Extract the [x, y] coordinate from the center of the cell holding the provided text.  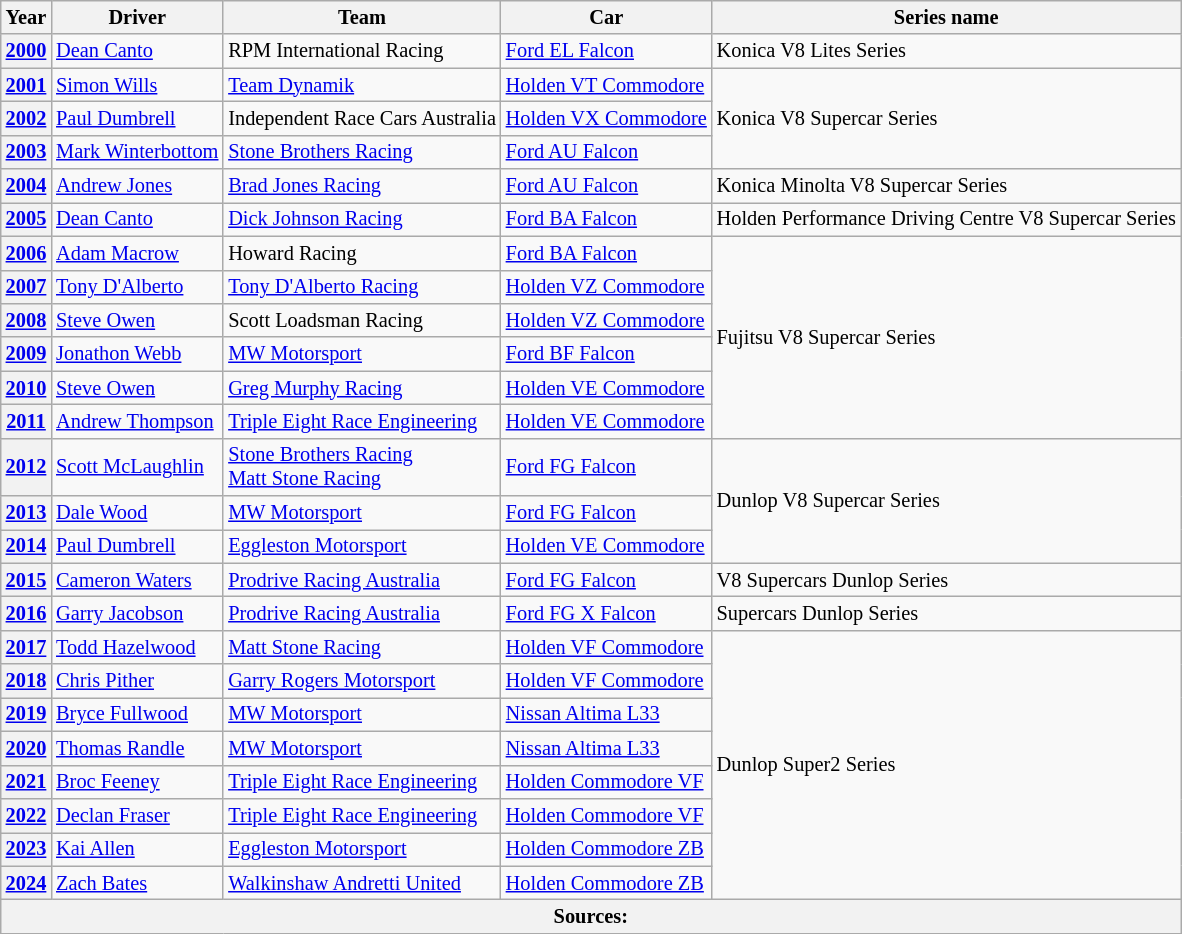
Scott Loadsman Racing [362, 320]
Todd Hazelwood [137, 647]
Fujitsu V8 Supercar Series [946, 337]
Matt Stone Racing [362, 647]
Dunlop V8 Supercar Series [946, 500]
Konica V8 Supercar Series [946, 118]
2014 [26, 546]
Scott McLaughlin [137, 467]
Series name [946, 17]
Broc Feeney [137, 782]
Adam Macrow [137, 253]
2012 [26, 467]
Driver [137, 17]
2017 [26, 647]
2001 [26, 85]
Andrew Thompson [137, 421]
2011 [26, 421]
Holden Performance Driving Centre V8 Supercar Series [946, 219]
2013 [26, 513]
Holden VT Commodore [606, 85]
Holden VX Commodore [606, 118]
Garry Jacobson [137, 613]
2015 [26, 580]
Supercars Dunlop Series [946, 613]
2006 [26, 253]
Greg Murphy Racing [362, 388]
Tony D'Alberto [137, 287]
2020 [26, 748]
Brad Jones Racing [362, 186]
Zach Bates [137, 883]
Howard Racing [362, 253]
Car [606, 17]
2009 [26, 354]
2018 [26, 681]
Ford BF Falcon [606, 354]
Stone Brothers RacingMatt Stone Racing [362, 467]
Jonathon Webb [137, 354]
2024 [26, 883]
Chris Pither [137, 681]
Walkinshaw Andretti United [362, 883]
Konica V8 Lites Series [946, 51]
2022 [26, 815]
Stone Brothers Racing [362, 152]
Cameron Waters [137, 580]
Simon Wills [137, 85]
Bryce Fullwood [137, 714]
Thomas Randle [137, 748]
2019 [26, 714]
2016 [26, 613]
Ford EL Falcon [606, 51]
Team [362, 17]
Dick Johnson Racing [362, 219]
Tony D'Alberto Racing [362, 287]
Kai Allen [137, 849]
2007 [26, 287]
2000 [26, 51]
2021 [26, 782]
2005 [26, 219]
2004 [26, 186]
Garry Rogers Motorsport [362, 681]
Konica Minolta V8 Supercar Series [946, 186]
2008 [26, 320]
Andrew Jones [137, 186]
2010 [26, 388]
2003 [26, 152]
Mark Winterbottom [137, 152]
Dale Wood [137, 513]
RPM International Racing [362, 51]
Declan Fraser [137, 815]
2002 [26, 118]
Team Dynamik [362, 85]
V8 Supercars Dunlop Series [946, 580]
Dunlop Super2 Series [946, 764]
Ford FG X Falcon [606, 613]
Sources: [591, 916]
Independent Race Cars Australia [362, 118]
2023 [26, 849]
Year [26, 17]
